Return the (X, Y) coordinate for the center point of the cell that contains the specified text.  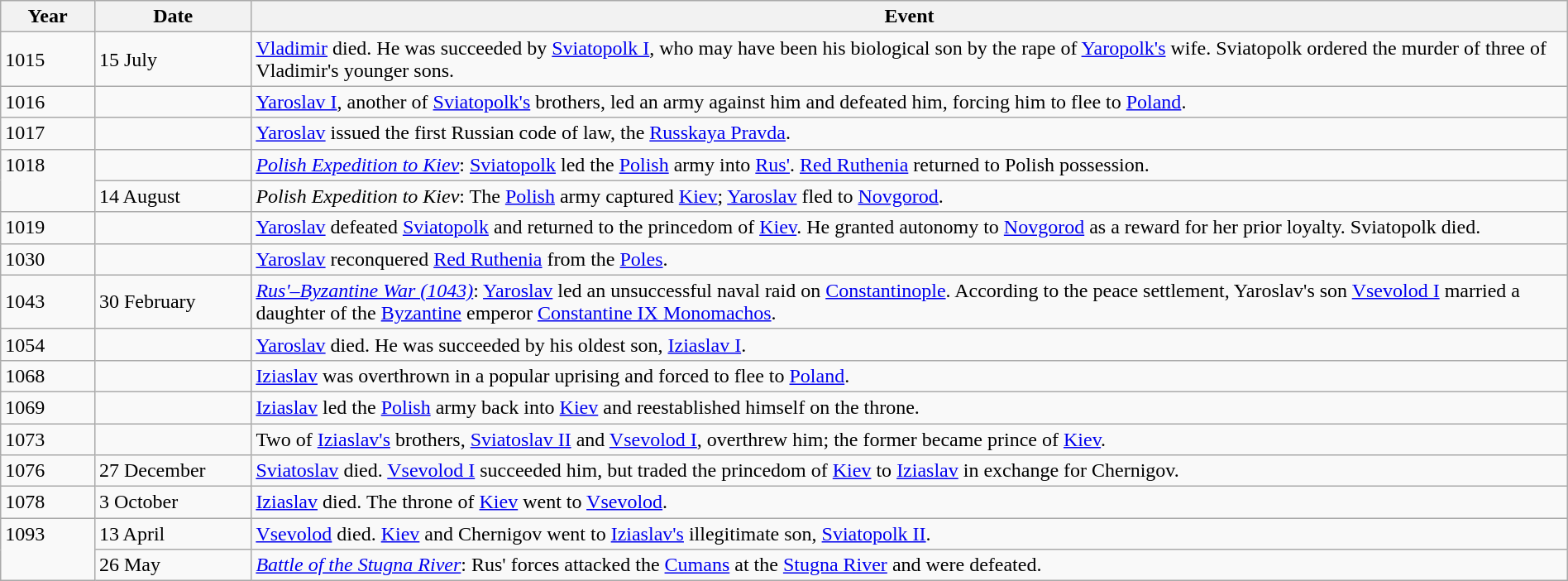
13 April (172, 534)
1030 (48, 259)
Yaroslav reconquered Red Ruthenia from the Poles. (910, 259)
Two of Iziaslav's brothers, Sviatoslav II and Vsevolod I, overthrew him; the former became prince of Kiev. (910, 439)
1076 (48, 471)
Date (172, 17)
1015 (48, 60)
Yaroslav issued the first Russian code of law, the Russkaya Pravda. (910, 133)
Polish Expedition to Kiev: Sviatopolk led the Polish army into Rus'. Red Ruthenia returned to Polish possession. (910, 165)
1043 (48, 301)
Iziaslav was overthrown in a popular uprising and forced to flee to Poland. (910, 376)
26 May (172, 565)
3 October (172, 502)
Iziaslav led the Polish army back into Kiev and reestablished himself on the throne. (910, 407)
Sviatoslav died. Vsevolod I succeeded him, but traded the princedom of Kiev to Iziaslav in exchange for Chernigov. (910, 471)
14 August (172, 196)
1068 (48, 376)
1054 (48, 344)
Year (48, 17)
1017 (48, 133)
1078 (48, 502)
1019 (48, 228)
30 February (172, 301)
Iziaslav died. The throne of Kiev went to Vsevolod. (910, 502)
Yaroslav died. He was succeeded by his oldest son, Iziaslav I. (910, 344)
1069 (48, 407)
Vsevolod died. Kiev and Chernigov went to Iziaslav's illegitimate son, Sviatopolk II. (910, 534)
1093 (48, 550)
Event (910, 17)
15 July (172, 60)
1016 (48, 102)
Battle of the Stugna River: Rus' forces attacked the Cumans at the Stugna River and were defeated. (910, 565)
Yaroslav I, another of Sviatopolk's brothers, led an army against him and defeated him, forcing him to flee to Poland. (910, 102)
1073 (48, 439)
Polish Expedition to Kiev: The Polish army captured Kiev; Yaroslav fled to Novgorod. (910, 196)
1018 (48, 180)
27 December (172, 471)
